Determine the [X, Y] coordinate at the center of the cell enclosing the given text.  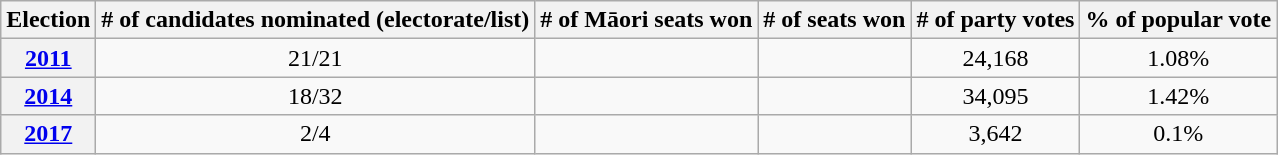
# of candidates nominated (electorate/list) [316, 20]
# of Māori seats won [646, 20]
3,642 [996, 134]
1.08% [1178, 58]
2/4 [316, 134]
24,168 [996, 58]
Election [48, 20]
0.1% [1178, 134]
2011 [48, 58]
2014 [48, 96]
2017 [48, 134]
21/21 [316, 58]
# of seats won [834, 20]
1.42% [1178, 96]
18/32 [316, 96]
34,095 [996, 96]
% of popular vote [1178, 20]
# of party votes [996, 20]
